Determine the [X, Y] coordinate at the center of the cell enclosing the given text.  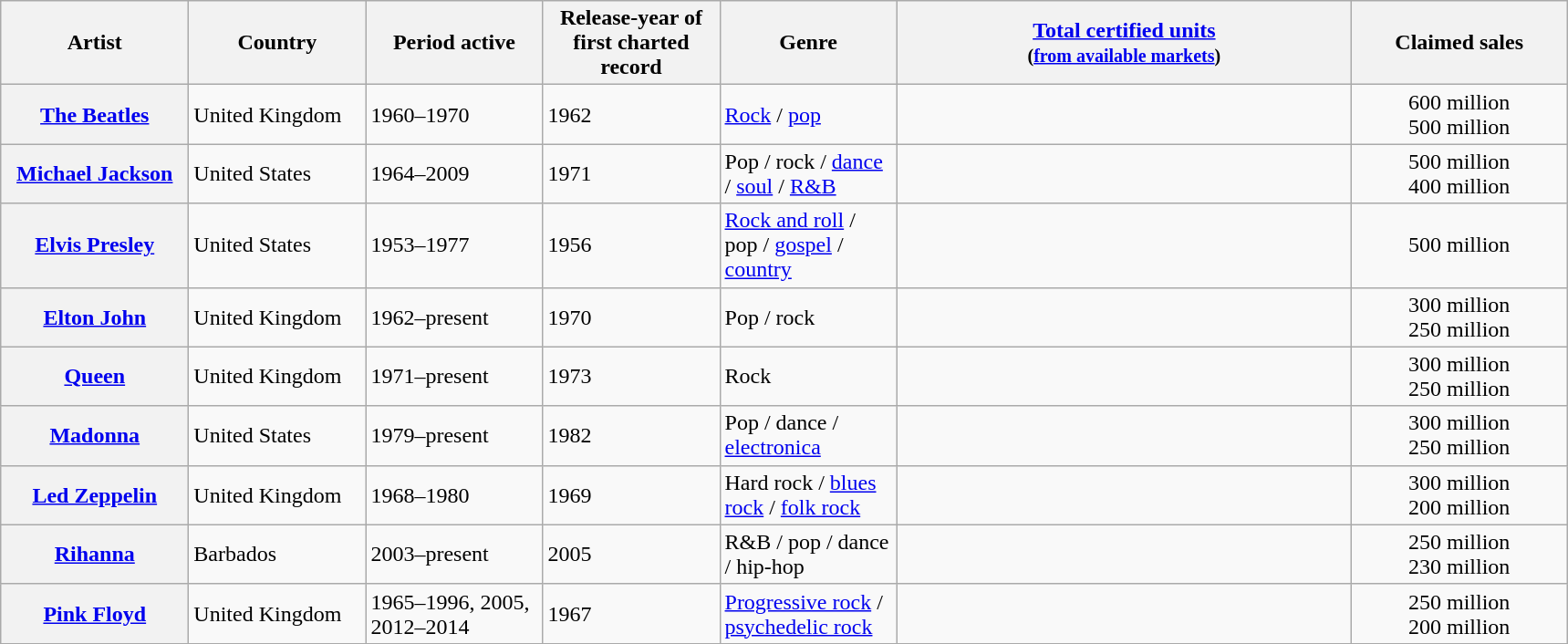
Artist [95, 43]
Hard rock / blues rock / folk rock [808, 494]
500 million400 million [1459, 173]
1973 [631, 376]
1965–1996, 2005, 2012–2014 [454, 613]
The Beatles [95, 115]
Rock and roll / pop / gospel / country [808, 245]
Rihanna [95, 555]
1953–1977 [454, 245]
1964–2009 [454, 173]
1962 [631, 115]
Elvis Presley [95, 245]
Queen [95, 376]
Country [277, 43]
250 million200 million [1459, 613]
Rock [808, 376]
Led Zeppelin [95, 494]
Claimed sales [1459, 43]
1971 [631, 173]
600 million500 million [1459, 115]
Release-year of first charted record [631, 43]
1982 [631, 436]
Pink Floyd [95, 613]
1970 [631, 317]
1962–present [454, 317]
Total certified units(from available markets) [1124, 43]
1971–present [454, 376]
250 million230 million [1459, 555]
2005 [631, 555]
Madonna [95, 436]
Progressive rock / psychedelic rock [808, 613]
Rock / pop [808, 115]
2003–present [454, 555]
1956 [631, 245]
Michael Jackson [95, 173]
Genre [808, 43]
R&B / pop / dance / hip-hop [808, 555]
1969 [631, 494]
Barbados [277, 555]
Pop / dance / electronica [808, 436]
Pop / rock / dance / soul / R&B [808, 173]
500 million [1459, 245]
300 million200 million [1459, 494]
1968–1980 [454, 494]
Elton John [95, 317]
1967 [631, 613]
Period active [454, 43]
1960–1970 [454, 115]
1979–present [454, 436]
Pop / rock [808, 317]
